Scan for the cell matching the given text and deliver its [X, Y] coordinate at center. 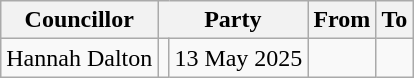
Hannah Dalton [80, 58]
Party [233, 20]
To [394, 20]
Councillor [80, 20]
13 May 2025 [238, 58]
From [342, 20]
